Scan for the cell matching the given text and deliver its [x, y] coordinate at center. 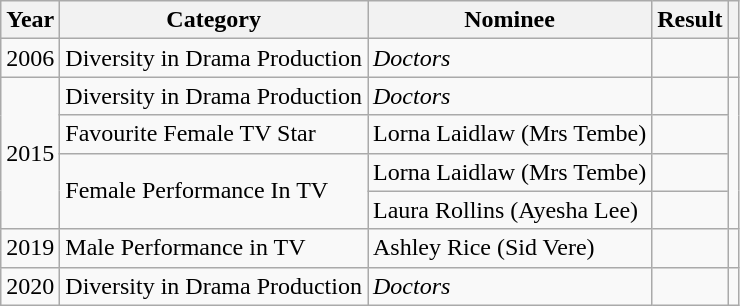
Ashley Rice (Sid Vere) [510, 248]
Female Performance In TV [214, 191]
Nominee [510, 20]
Category [214, 20]
Male Performance in TV [214, 248]
2020 [30, 286]
Year [30, 20]
2019 [30, 248]
Result [690, 20]
Laura Rollins (Ayesha Lee) [510, 210]
Favourite Female TV Star [214, 134]
2015 [30, 153]
2006 [30, 58]
